From the cell containing the given text, extract its center point as (X, Y) coordinate. 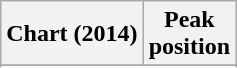
Peakposition (189, 34)
Chart (2014) (72, 34)
